Extract the (x, y) coordinate from the center of the cell holding the provided text.  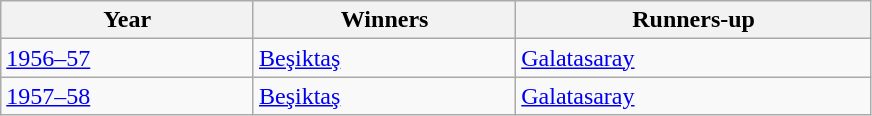
Year (128, 20)
1956–57 (128, 58)
Runners-up (694, 20)
1957–58 (128, 96)
Winners (384, 20)
